Find where the given text appears and provide that cell's center as (X, Y) coordinate. 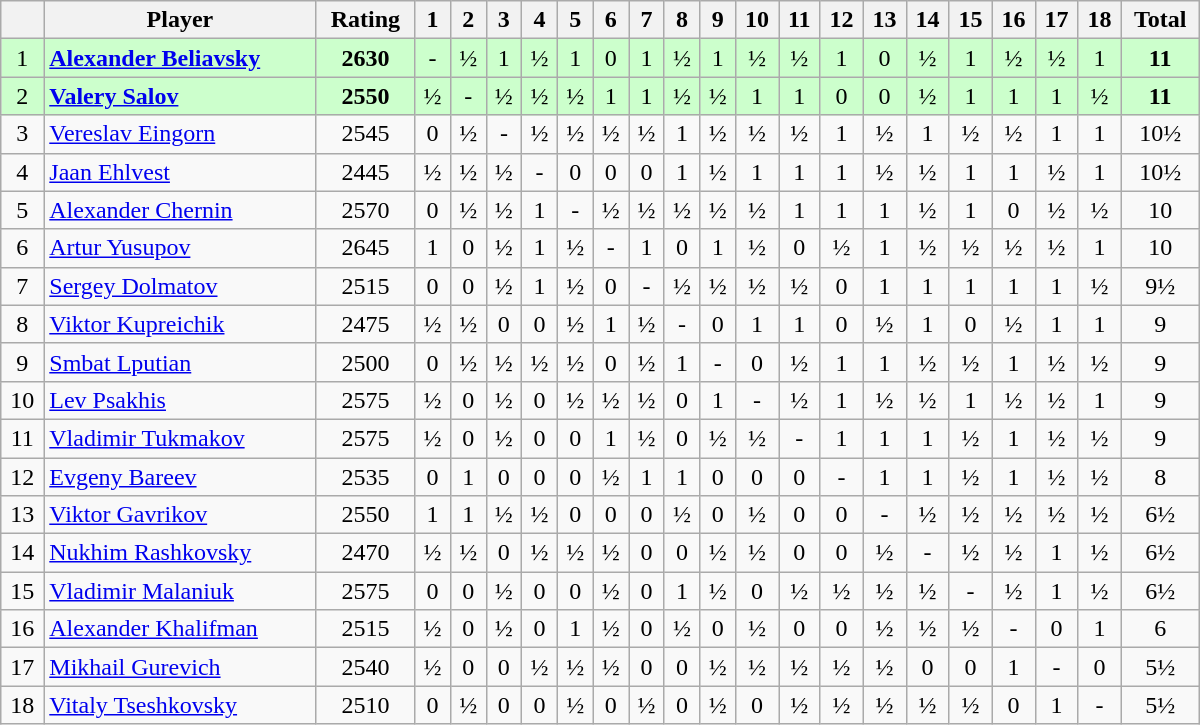
2570 (366, 210)
2510 (366, 705)
Smbat Lputian (180, 362)
Evgeny Bareev (180, 477)
2445 (366, 172)
Vitaly Tseshkovsky (180, 705)
Viktor Kupreichik (180, 324)
Alexander Beliavsky (180, 58)
Nukhim Rashkovsky (180, 553)
Mikhail Gurevich (180, 667)
Valery Salov (180, 96)
Player (180, 20)
Alexander Khalifman (180, 629)
Total (1160, 20)
Lev Psakhis (180, 400)
Jaan Ehlvest (180, 172)
Vladimir Malaniuk (180, 591)
Vladimir Tukmakov (180, 438)
Artur Yusupov (180, 248)
9½ (1160, 286)
Sergey Dolmatov (180, 286)
2535 (366, 477)
Rating (366, 20)
Alexander Chernin (180, 210)
2500 (366, 362)
Vereslav Eingorn (180, 134)
2645 (366, 248)
2475 (366, 324)
2540 (366, 667)
2470 (366, 553)
2630 (366, 58)
2545 (366, 134)
Viktor Gavrikov (180, 515)
